Output the [x, y] coordinate of the center of the cell containing the given text.  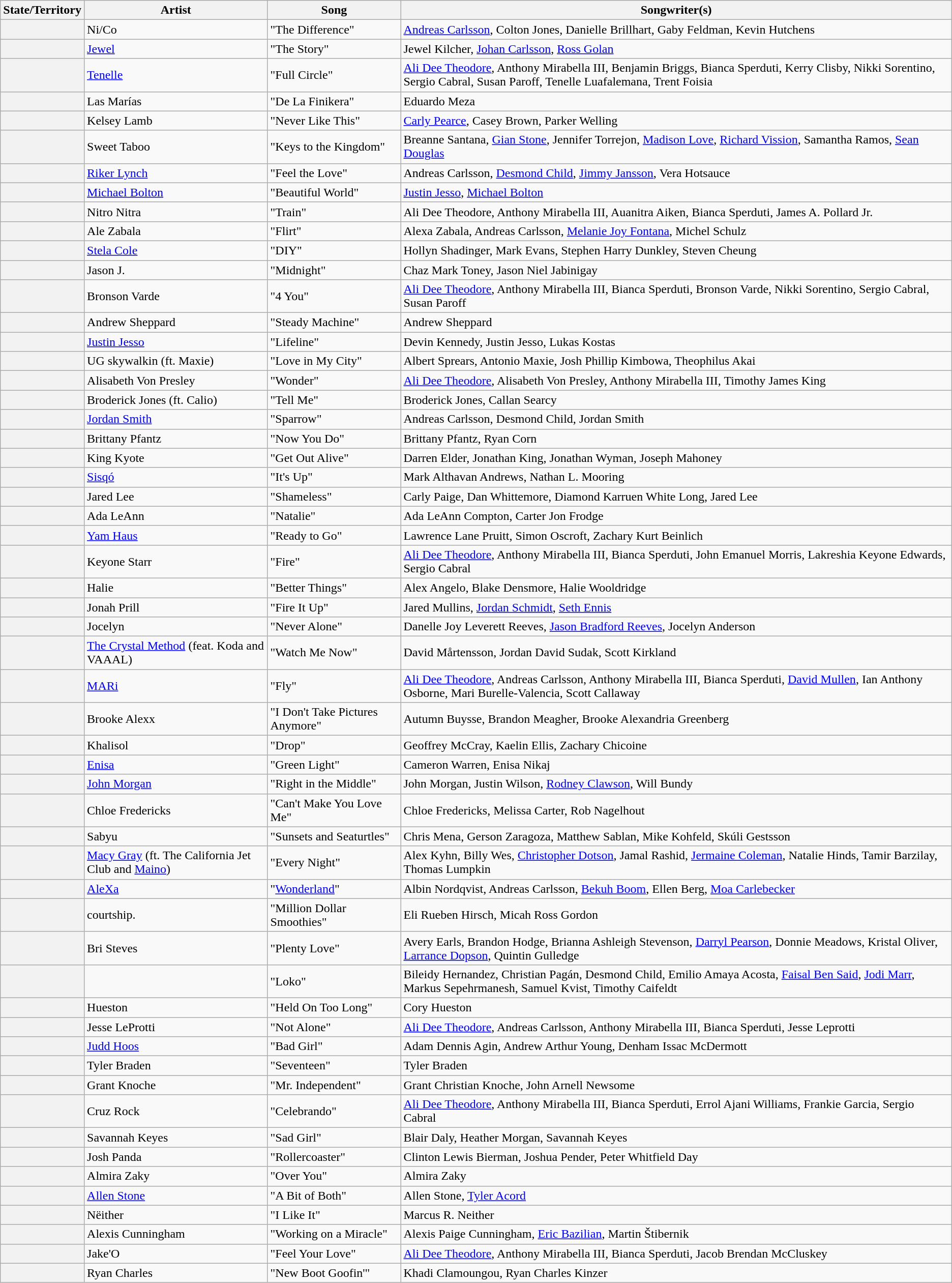
Alexis Cunningham [176, 1234]
King Kyote [176, 458]
"Flirt" [334, 231]
Ni/Co [176, 30]
Hollyn Shadinger, Mark Evans, Stephen Harry Dunkley, Steven Cheung [676, 250]
Brittany Pfantz, Ryan Corn [676, 439]
"Feel Your Love" [334, 1253]
Jake'O [176, 1253]
Andreas Carlsson, Desmond Child, Jordan Smith [676, 419]
Ali Dee Theodore, Andreas Carlsson, Anthony Mirabella III, Bianca Sperduti, Jesse Leprotti [676, 1027]
Bronson Varde [176, 296]
Ale Zabala [176, 231]
Allen Stone, Tyler Acord [676, 1195]
Tenelle [176, 75]
Ada LeAnn Compton, Carter Jon Frodge [676, 516]
Broderick Jones (ft. Calio) [176, 400]
Jared Lee [176, 497]
"Now You Do" [334, 439]
Clinton Lewis Bierman, Joshua Pender, Peter Whitfield Day [676, 1157]
Sabyu [176, 836]
"Beautiful World" [334, 192]
Albert Sprears, Antonio Maxie, Josh Phillip Kimbowa, Theophilus Akai [676, 361]
Cory Hueston [676, 1007]
"Better Things" [334, 588]
Enisa [176, 765]
Chris Mena, Gerson Zaragoza, Matthew Sablan, Mike Kohfeld, Skúli Gestsson [676, 836]
Ali Dee Theodore, Anthony Mirabella III, Bianca Sperduti, John Emanuel Morris, Lakreshia Keyone Edwards, Sergio Cabral [676, 562]
"Right in the Middle" [334, 784]
"Never Like This" [334, 121]
Keyone Starr [176, 562]
Artist [176, 10]
"4 You" [334, 296]
Ada LeAnn [176, 516]
Andreas Carlsson, Desmond Child, Jimmy Jansson, Vera Hotsauce [676, 173]
Ali Dee Theodore, Andreas Carlsson, Anthony Mirabella III, Bianca Sperduti, David Mullen, Ian Anthony Osborne, Mari Burelle-Valencia, Scott Callaway [676, 686]
Avery Earls, Brandon Hodge, Brianna Ashleigh Stevenson, Darryl Pearson, Donnie Meadows, Kristal Oliver, Larrance Dopson, Quintin Gulledge [676, 948]
Broderick Jones, Callan Searcy [676, 400]
"Sad Girl" [334, 1138]
Jonah Prill [176, 607]
"Wonderland" [334, 889]
"Shameless" [334, 497]
Lawrence Lane Pruitt, Simon Oscroft, Zachary Kurt Beinlich [676, 535]
Danelle Joy Leverett Reeves, Jason Bradford Reeves, Jocelyn Anderson [676, 627]
"Celebrando" [334, 1111]
Song [334, 10]
"Midnight" [334, 270]
Devin Kennedy, Justin Jesso, Lukas Kostas [676, 342]
Cameron Warren, Enisa Nikaj [676, 765]
Khalisol [176, 745]
"I Like It" [334, 1215]
"Mr. Independent" [334, 1085]
Breanne Santana, Gian Stone, Jennifer Torrejon, Madison Love, Richard Vission, Samantha Ramos, Sean Douglas [676, 147]
Songwriter(s) [676, 10]
Grant Knoche [176, 1085]
Nëither [176, 1215]
"Not Alone" [334, 1027]
Jared Mullins, Jordan Schmidt, Seth Ennis [676, 607]
Adam Dennis Agin, Andrew Arthur Young, Denham Issac McDermott [676, 1046]
Stela Cole [176, 250]
Brooke Alexx [176, 719]
Jason J. [176, 270]
Carly Pearce, Casey Brown, Parker Welling [676, 121]
"Get Out Alive" [334, 458]
Albin Nordqvist, Andreas Carlsson, Bekuh Boom, Ellen Berg, Moa Carlebecker [676, 889]
Sweet Taboo [176, 147]
"DIY" [334, 250]
"De La Finikera" [334, 101]
"It's Up" [334, 477]
John Morgan [176, 784]
Ali Dee Theodore, Anthony Mirabella III, Bianca Sperduti, Errol Ajani Williams, Frankie Garcia, Sergio Cabral [676, 1111]
"I Don't Take Pictures Anymore" [334, 719]
Yam Haus [176, 535]
"Over You" [334, 1176]
Mark Althavan Andrews, Nathan L. Mooring [676, 477]
Las Marías [176, 101]
Judd Hoos [176, 1046]
Blair Daly, Heather Morgan, Savannah Keyes [676, 1138]
"Feel the Love" [334, 173]
Chloe Fredericks [176, 810]
"Working on a Miracle" [334, 1234]
David Mårtensson, Jordan David Sudak, Scott Kirkland [676, 653]
Eduardo Meza [676, 101]
"Love in My City" [334, 361]
Riker Lynch [176, 173]
"Wonder" [334, 381]
Jocelyn [176, 627]
"Watch Me Now" [334, 653]
Justin Jesso [176, 342]
"Sunsets and Seaturtles" [334, 836]
"The Story" [334, 49]
Ali Dee Theodore, Anthony Mirabella III, Bianca Sperduti, Bronson Varde, Nikki Sorentino, Sergio Cabral, Susan Paroff [676, 296]
"Fly" [334, 686]
Geoffrey McCray, Kaelin Ellis, Zachary Chicoine [676, 745]
"Green Light" [334, 765]
Eli Rueben Hirsch, Micah Ross Gordon [676, 915]
"Tell Me" [334, 400]
Khadi Clamoungou, Ryan Charles Kinzer [676, 1273]
The Crystal Method (feat. Koda and VAAAL) [176, 653]
John Morgan, Justin Wilson, Rodney Clawson, Will Bundy [676, 784]
Nitro Nitra [176, 212]
MARi [176, 686]
Hueston [176, 1007]
"Fire It Up" [334, 607]
Alex Kyhn, Billy Wes, Christopher Dotson, Jamal Rashid, Jermaine Coleman, Natalie Hinds, Tamir Barzilay, Thomas Lumpkin [676, 863]
Jesse LeProtti [176, 1027]
Ryan Charles [176, 1273]
Alexa Zabala, Andreas Carlsson, Melanie Joy Fontana, Michel Schulz [676, 231]
"The Difference" [334, 30]
"Loko" [334, 981]
"Train" [334, 212]
Jewel [176, 49]
Jewel Kilcher, Johan Carlsson, Ross Golan [676, 49]
"Lifeline" [334, 342]
Allen Stone [176, 1195]
Kelsey Lamb [176, 121]
Brittany Pfantz [176, 439]
Chaz Mark Toney, Jason Niel Jabinigay [676, 270]
Macy Gray (ft. The California Jet Club and Maino) [176, 863]
Michael Bolton [176, 192]
Alex Angelo, Blake Densmore, Halie Wooldridge [676, 588]
Josh Panda [176, 1157]
Carly Paige, Dan Whittemore, Diamond Karruen White Long, Jared Lee [676, 497]
"Sparrow" [334, 419]
"Full Circle" [334, 75]
"Plenty Love" [334, 948]
Justin Jesso, Michael Bolton [676, 192]
"Drop" [334, 745]
Darren Elder, Jonathan King, Jonathan Wyman, Joseph Mahoney [676, 458]
"Keys to the Kingdom" [334, 147]
"Held On Too Long" [334, 1007]
"Every Night" [334, 863]
Savannah Keyes [176, 1138]
Marcus R. Neither [676, 1215]
"A Bit of Both" [334, 1195]
Jordan Smith [176, 419]
Alisabeth Von Presley [176, 381]
Andreas Carlsson, Colton Jones, Danielle Brillhart, Gaby Feldman, Kevin Hutchens [676, 30]
Cruz Rock [176, 1111]
Sisqó [176, 477]
"Seventeen" [334, 1066]
"Steady Machine" [334, 323]
Grant Christian Knoche, John Arnell Newsome [676, 1085]
"Can't Make You Love Me" [334, 810]
"Ready to Go" [334, 535]
Bri Steves [176, 948]
Alexis Paige Cunningham, Eric Bazilian, Martin Štibernik [676, 1234]
AleXa [176, 889]
"Million Dollar Smoothies" [334, 915]
courtship. [176, 915]
Chloe Fredericks, Melissa Carter, Rob Nagelhout [676, 810]
Ali Dee Theodore, Anthony Mirabella III, Auanitra Aiken, Bianca Sperduti, James A. Pollard Jr. [676, 212]
"Rollercoaster" [334, 1157]
"New Boot Goofin'" [334, 1273]
"Natalie" [334, 516]
"Bad Girl" [334, 1046]
Halie [176, 588]
Autumn Buysse, Brandon Meagher, Brooke Alexandria Greenberg [676, 719]
Ali Dee Theodore, Anthony Mirabella III, Bianca Sperduti, Jacob Brendan McCluskey [676, 1253]
"Never Alone" [334, 627]
Ali Dee Theodore, Alisabeth Von Presley, Anthony Mirabella III, Timothy James King [676, 381]
UG skywalkin (ft. Maxie) [176, 361]
State/Territory [43, 10]
"Fire" [334, 562]
